Determine the (x, y) coordinate at the center of the cell enclosing the given text.  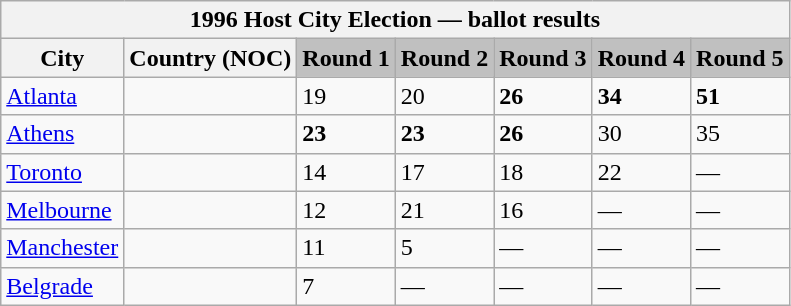
34 (641, 96)
20 (444, 96)
19 (346, 96)
21 (444, 210)
17 (444, 172)
1996 Host City Election — ballot results (395, 20)
18 (543, 172)
Round 2 (444, 58)
22 (641, 172)
Round 1 (346, 58)
35 (740, 134)
Country (NOC) (210, 58)
14 (346, 172)
Melbourne (62, 210)
Atlanta (62, 96)
Toronto (62, 172)
16 (543, 210)
51 (740, 96)
Round 3 (543, 58)
5 (444, 248)
Manchester (62, 248)
Belgrade (62, 286)
7 (346, 286)
City (62, 58)
Athens (62, 134)
Round 5 (740, 58)
30 (641, 134)
12 (346, 210)
Round 4 (641, 58)
11 (346, 248)
